Return the [X, Y] coordinate for the center point of the cell that contains the specified text.  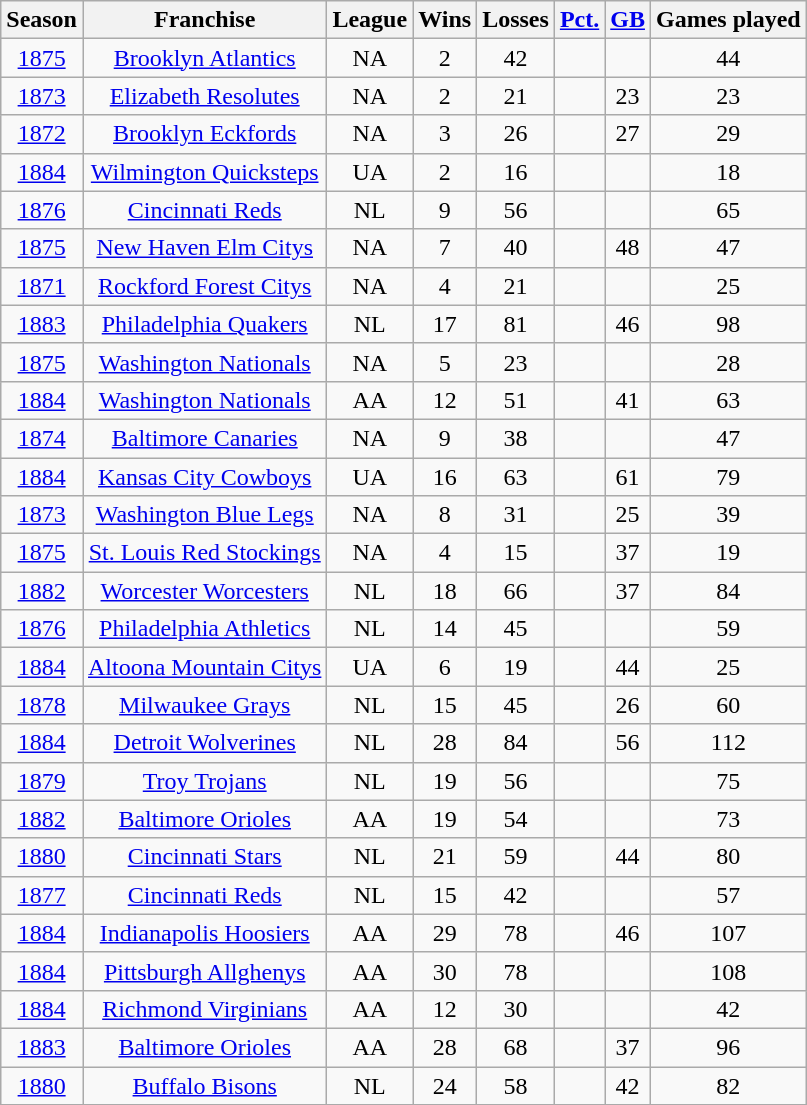
St. Louis Red Stockings [204, 553]
107 [728, 933]
Troy Trojans [204, 781]
7 [445, 248]
98 [728, 324]
48 [628, 248]
40 [516, 248]
14 [445, 629]
Wins [445, 20]
31 [516, 515]
GB [628, 20]
Buffalo Bisons [204, 1085]
79 [728, 477]
Cincinnati Stars [204, 857]
80 [728, 857]
81 [516, 324]
1872 [42, 134]
75 [728, 781]
Philadelphia Quakers [204, 324]
17 [445, 324]
60 [728, 705]
1874 [42, 438]
Worcester Worcesters [204, 591]
1871 [42, 286]
Brooklyn Atlantics [204, 58]
Philadelphia Athletics [204, 629]
39 [728, 515]
112 [728, 743]
38 [516, 438]
3 [445, 134]
58 [516, 1085]
Baltimore Canaries [204, 438]
Detroit Wolverines [204, 743]
Richmond Virginians [204, 1009]
1878 [42, 705]
Games played [728, 20]
Altoona Mountain Citys [204, 667]
Kansas City Cowboys [204, 477]
57 [728, 895]
Elizabeth Resolutes [204, 96]
Pct. [579, 20]
Milwaukee Grays [204, 705]
Franchise [204, 20]
51 [516, 400]
Brooklyn Eckfords [204, 134]
1879 [42, 781]
66 [516, 591]
6 [445, 667]
8 [445, 515]
27 [628, 134]
1877 [42, 895]
Losses [516, 20]
65 [728, 210]
24 [445, 1085]
68 [516, 1047]
Washington Blue Legs [204, 515]
108 [728, 971]
Season [42, 20]
54 [516, 819]
Wilmington Quicksteps [204, 172]
82 [728, 1085]
73 [728, 819]
5 [445, 362]
96 [728, 1047]
41 [628, 400]
Pittsburgh Allghenys [204, 971]
61 [628, 477]
League [370, 20]
Indianapolis Hoosiers [204, 933]
New Haven Elm Citys [204, 248]
Rockford Forest Citys [204, 286]
